Output the (x, y) coordinate of the center of the cell containing the given text.  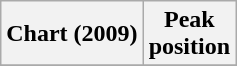
Peakposition (189, 34)
Chart (2009) (72, 34)
